Pinpoint the cell where the given text exists, returning its [X, Y] midpoint coordinate. 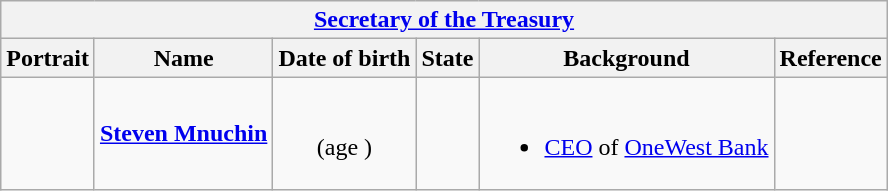
Steven Mnuchin [183, 134]
State [448, 58]
Secretary of the Treasury [444, 20]
Reference [830, 58]
Name [183, 58]
Background [626, 58]
Date of birth [344, 58]
CEO of OneWest Bank [626, 134]
Portrait [48, 58]
(age ) [344, 134]
